Return the (x, y) coordinate for the center point of the cell that contains the specified text.  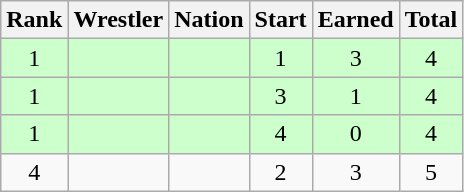
2 (280, 172)
Nation (209, 20)
Earned (356, 20)
Rank (34, 20)
Total (431, 20)
Start (280, 20)
0 (356, 134)
5 (431, 172)
Wrestler (118, 20)
